Return the [X, Y] coordinate for the center point of the cell that contains the specified text.  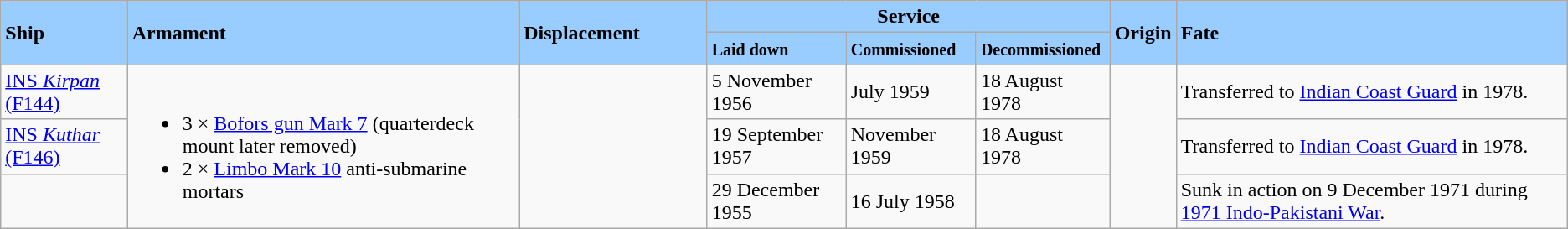
Ship [64, 33]
Service [908, 17]
29 December 1955 [776, 201]
Laid down [776, 49]
Commissioned [911, 49]
Fate [1372, 33]
July 1959 [911, 92]
16 July 1958 [911, 201]
INS Kuthar (F146) [64, 146]
Sunk in action on 9 December 1971 during 1971 Indo-Pakistani War. [1372, 201]
Decommissioned [1043, 49]
Origin [1142, 33]
INS Kirpan (F144) [64, 92]
19 September 1957 [776, 146]
3 × Bofors gun Mark 7 (quarterdeck mount later removed)2 × Limbo Mark 10 anti-submarine mortars [323, 146]
Displacement [613, 33]
Armament [323, 33]
November 1959 [911, 146]
5 November 1956 [776, 92]
